Detect which cell encompasses the target text, then output its [x, y] center coordinate. 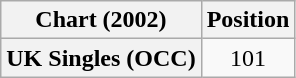
Chart (2002) [101, 20]
UK Singles (OCC) [101, 58]
Position [248, 20]
101 [248, 58]
